Return the (X, Y) coordinate for the center point of the cell that contains the specified text.  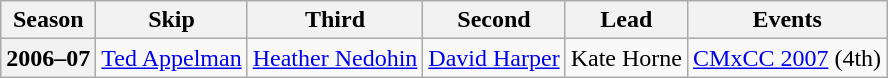
Heather Nedohin (335, 58)
Lead (626, 20)
Kate Horne (626, 58)
Third (335, 20)
Skip (172, 20)
Ted Appelman (172, 58)
David Harper (494, 58)
2006–07 (48, 58)
Season (48, 20)
Second (494, 20)
CMxCC 2007 (4th) (788, 58)
Events (788, 20)
